Scan for the cell matching the given text and deliver its (X, Y) coordinate at center. 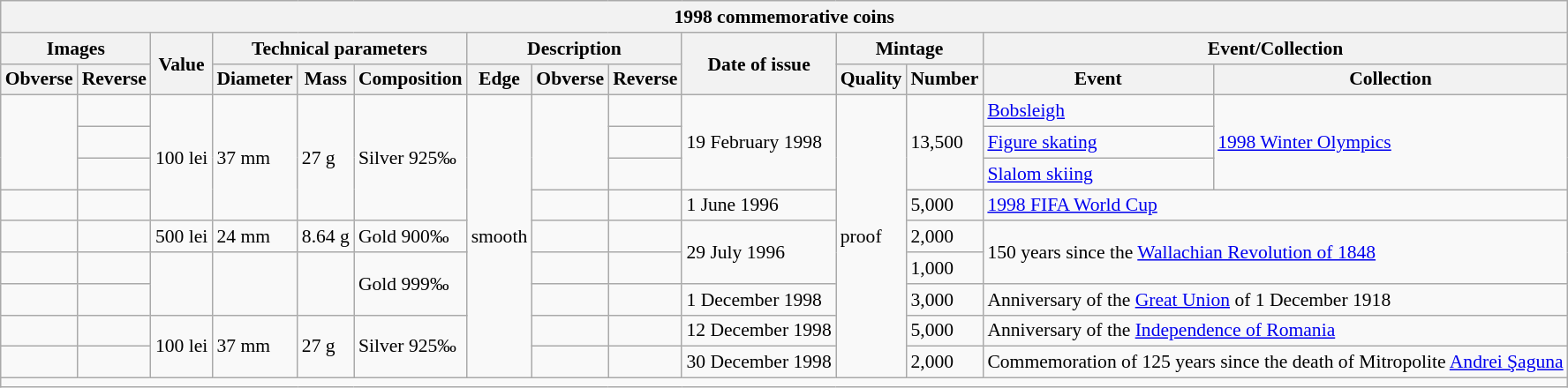
Figure skating (1098, 143)
1998 FIFA World Cup (1275, 205)
29 July 1996 (758, 252)
Gold 999‰ (411, 284)
Anniversary of the Great Union of 1 December 1918 (1275, 300)
1998 Winter Olympics (1391, 143)
Mass (326, 79)
3,000 (945, 300)
Bobsleigh (1098, 111)
Edge (500, 79)
12 December 1998 (758, 331)
150 years since the Wallachian Revolution of 1848 (1275, 252)
1998 commemorative coins (784, 17)
Value (182, 63)
13,500 (945, 143)
smooth (500, 236)
19 February 1998 (758, 143)
Date of issue (758, 63)
Images (76, 48)
1,000 (945, 268)
Number (945, 79)
24 mm (254, 237)
Composition (411, 79)
Gold 900‰ (411, 237)
Diameter (254, 79)
500 lei (182, 237)
Mintage (909, 48)
30 December 1998 (758, 362)
Event/Collection (1275, 48)
Quality (871, 79)
proof (871, 236)
1 December 1998 (758, 300)
1 June 1996 (758, 205)
Description (575, 48)
Slalom skiing (1098, 174)
Collection (1391, 79)
Anniversary of the Independence of Romania (1275, 331)
Commemoration of 125 years since the death of Mitropolite Andrei Şaguna (1275, 362)
8.64 g (326, 237)
Technical parameters (339, 48)
Event (1098, 79)
